From the cell containing the given text, extract its center point as [X, Y] coordinate. 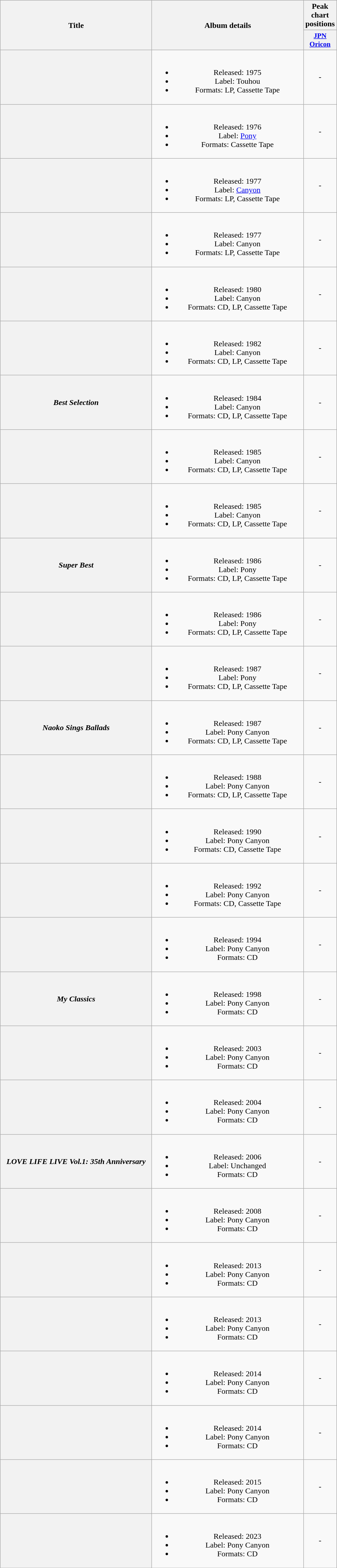
Released: 1987Label: PonyFormats: CD, LP, Cassette Tape [228, 674]
Released: 1987Label: Pony CanyonFormats: CD, LP, Cassette Tape [228, 728]
Released: 1976Label: PonyFormats: Cassette Tape [228, 131]
Released: 1982Label: CanyonFormats: CD, LP, Cassette Tape [228, 348]
Released: 2004Label: Pony CanyonFormats: CD [228, 1107]
Released: 1992Label: Pony CanyonFormats: CD, Cassette Tape [228, 890]
Best Selection [76, 402]
Released: 1980Label: CanyonFormats: CD, LP, Cassette Tape [228, 294]
Released: 2015Label: Pony CanyonFormats: CD [228, 1487]
Super Best [76, 565]
My Classics [76, 999]
Released: 1984Label: CanyonFormats: CD, LP, Cassette Tape [228, 402]
Released: 2003Label: Pony CanyonFormats: CD [228, 1053]
Released: 1994Label: Pony CanyonFormats: CD [228, 944]
LOVE LIFE LIVE Vol.1: 35th Anniversary [76, 1161]
Released: 2023Label: Pony CanyonFormats: CD [228, 1541]
Released: 2006Label: UnchangedFormats: CD [228, 1161]
Title [76, 25]
Naoko Sings Ballads [76, 728]
Album details [228, 25]
Released: 1998Label: Pony CanyonFormats: CD [228, 999]
JPNOricon [320, 40]
Peak chart positions [320, 15]
Released: 1975Label: TouhouFormats: LP, Cassette Tape [228, 77]
Released: 1988Label: Pony CanyonFormats: CD, LP, Cassette Tape [228, 782]
Released: 2008Label: Pony CanyonFormats: CD [228, 1216]
Released: 1990Label: Pony CanyonFormats: CD, Cassette Tape [228, 836]
